Provide the [x, y] coordinate of the cell's center where the given text is located.  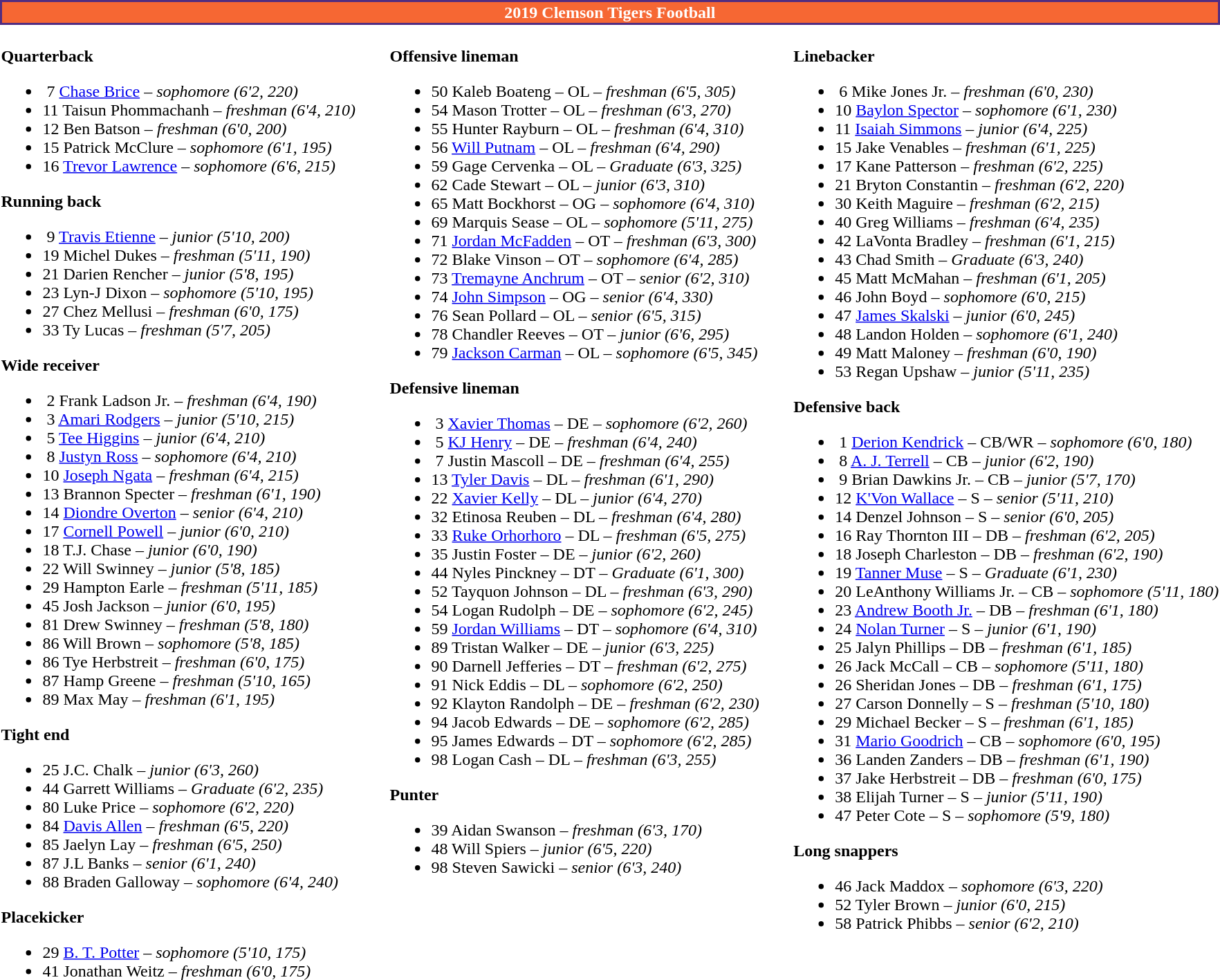
2019 Clemson Tigers Football [610, 12]
